Pinpoint the cell where the given text exists, returning its (X, Y) midpoint coordinate. 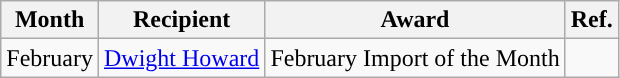
Award (415, 20)
February (50, 58)
Recipient (181, 20)
Month (50, 20)
Dwight Howard (181, 58)
Ref. (592, 20)
February Import of the Month (415, 58)
